Locate the cell with the specified text and output its [x, y] center coordinate. 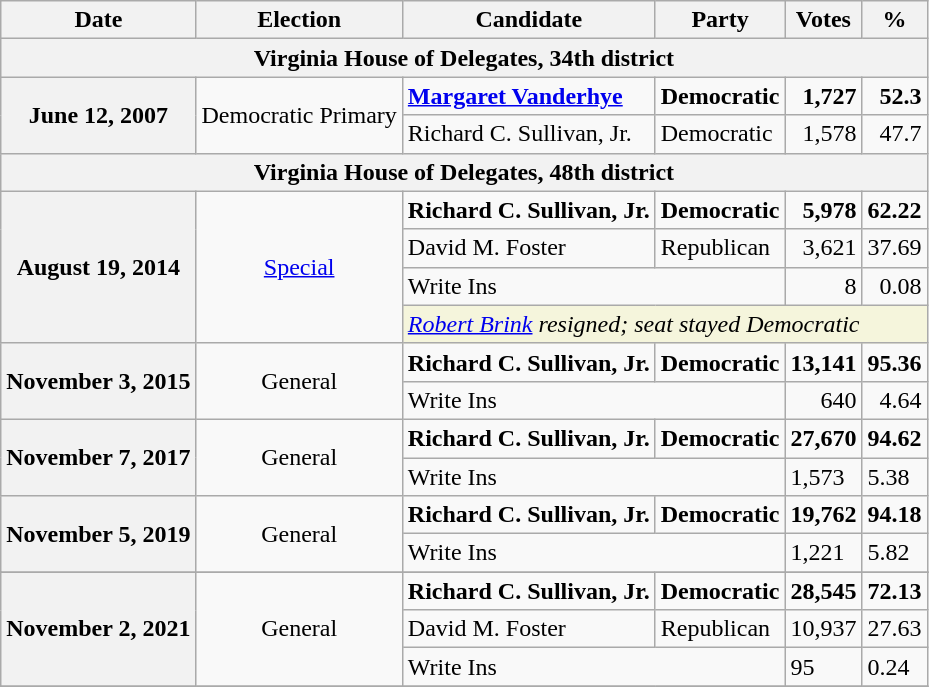
August 19, 2014 [98, 267]
27,670 [824, 438]
95.36 [894, 362]
Margaret Vanderhye [528, 96]
Election [299, 20]
Party [720, 20]
November 7, 2017 [98, 457]
% [894, 20]
Virginia House of Delegates, 34th district [464, 58]
November 5, 2019 [98, 534]
19,762 [824, 515]
5.82 [894, 553]
Democratic Primary [299, 115]
November 3, 2015 [98, 381]
13,141 [824, 362]
0.24 [894, 667]
37.69 [894, 248]
27.63 [894, 629]
5,978 [824, 210]
1,578 [824, 134]
Candidate [528, 20]
Votes [824, 20]
1,727 [824, 96]
3,621 [824, 248]
Virginia House of Delegates, 48th district [464, 172]
1,573 [824, 477]
94.18 [894, 515]
4.64 [894, 400]
Special [299, 267]
72.13 [894, 591]
640 [824, 400]
Date [98, 20]
10,937 [824, 629]
47.7 [894, 134]
5.38 [894, 477]
Robert Brink resigned; seat stayed Democratic [664, 324]
28,545 [824, 591]
June 12, 2007 [98, 115]
0.08 [894, 286]
94.62 [894, 438]
8 [824, 286]
95 [824, 667]
November 2, 2021 [98, 629]
1,221 [824, 553]
52.3 [894, 96]
62.22 [894, 210]
